Extract the (X, Y) coordinate from the center of the cell holding the provided text.  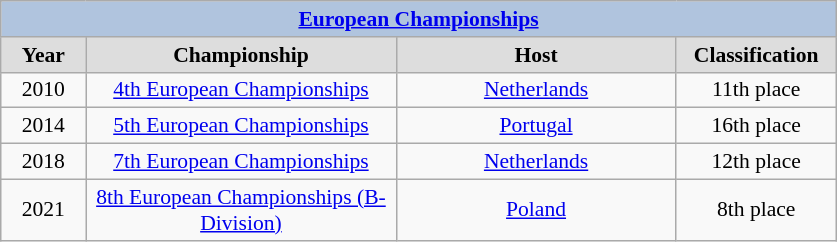
Year (44, 55)
2018 (44, 162)
5th European Championships (241, 126)
Host (536, 55)
16th place (756, 126)
7th European Championships (241, 162)
Classification (756, 55)
Championship (241, 55)
11th place (756, 90)
European Championships (419, 19)
2021 (44, 210)
2014 (44, 126)
Portugal (536, 126)
2010 (44, 90)
4th European Championships (241, 90)
Poland (536, 210)
12th place (756, 162)
8th European Championships (B-Division) (241, 210)
8th place (756, 210)
